Find where the given text appears and provide that cell's center as [x, y] coordinate. 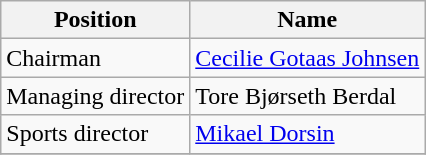
Tore Bjørseth Berdal [308, 96]
Sports director [96, 134]
Chairman [96, 58]
Mikael Dorsin [308, 134]
Managing director [96, 96]
Name [308, 20]
Cecilie Gotaas Johnsen [308, 58]
Position [96, 20]
